From the cell containing the given text, extract its center point as (X, Y) coordinate. 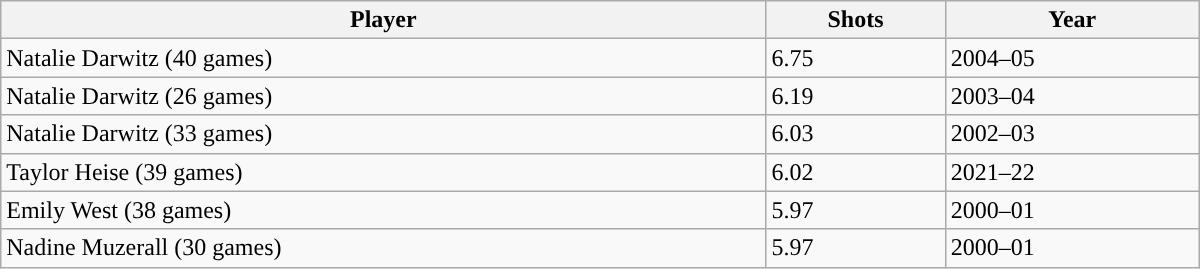
Taylor Heise (39 games) (384, 172)
6.75 (856, 58)
Player (384, 20)
Emily West (38 games) (384, 210)
2021–22 (1072, 172)
6.03 (856, 134)
Natalie Darwitz (33 games) (384, 134)
Nadine Muzerall (30 games) (384, 248)
2003–04 (1072, 96)
6.02 (856, 172)
2002–03 (1072, 134)
Year (1072, 20)
Shots (856, 20)
2004–05 (1072, 58)
6.19 (856, 96)
Natalie Darwitz (26 games) (384, 96)
Natalie Darwitz (40 games) (384, 58)
